Find where the given text appears and provide that cell's center as (X, Y) coordinate. 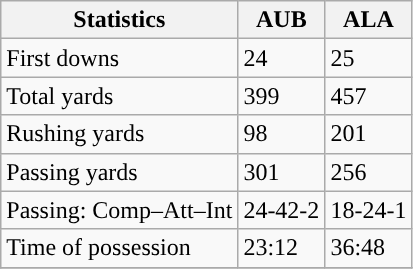
36:48 (368, 248)
301 (282, 172)
25 (368, 58)
Time of possession (120, 248)
457 (368, 96)
Rushing yards (120, 134)
399 (282, 96)
AUB (282, 20)
256 (368, 172)
First downs (120, 58)
201 (368, 134)
98 (282, 134)
23:12 (282, 248)
Passing: Comp–Att–Int (120, 210)
Statistics (120, 20)
24-42-2 (282, 210)
Passing yards (120, 172)
ALA (368, 20)
24 (282, 58)
Total yards (120, 96)
18-24-1 (368, 210)
